Locate the cell with the specified text and output its (X, Y) center coordinate. 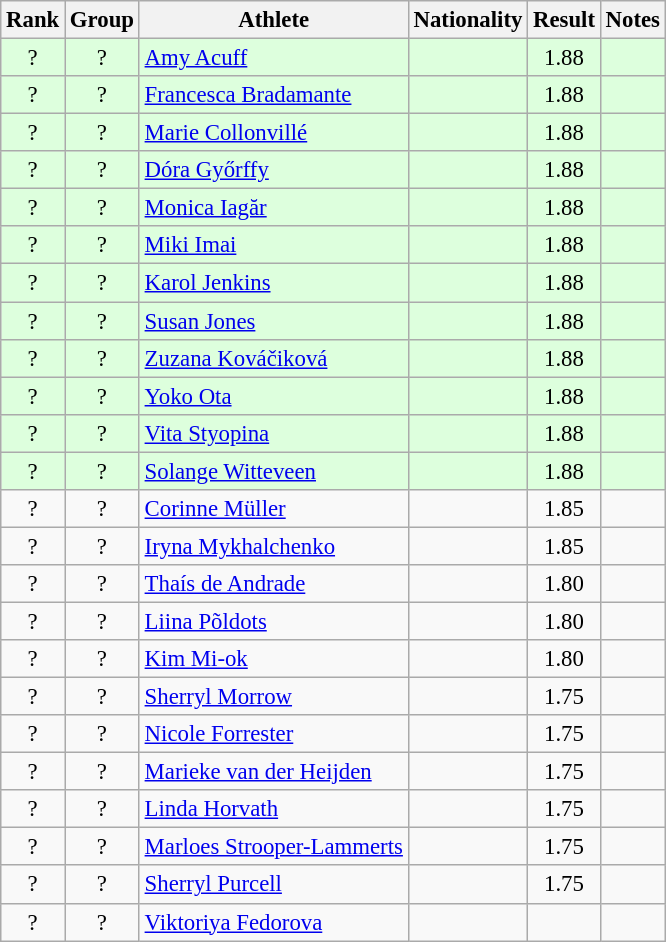
Dóra Győrffy (274, 170)
Francesca Bradamante (274, 95)
Corinne Müller (274, 509)
Nationality (468, 20)
Vita Styopina (274, 433)
Kim Mi-ok (274, 659)
Group (102, 20)
Sherryl Purcell (274, 885)
Yoko Ota (274, 396)
Viktoriya Fedorova (274, 922)
Liina Põldots (274, 621)
Miki Imai (274, 245)
Marie Collonvillé (274, 133)
Solange Witteveen (274, 471)
Monica Iagăr (274, 208)
Marieke van der Heijden (274, 772)
Marloes Strooper-Lammerts (274, 847)
Karol Jenkins (274, 283)
Athlete (274, 20)
Nicole Forrester (274, 734)
Rank (33, 20)
Result (564, 20)
Zuzana Kováčiková (274, 358)
Iryna Mykhalchenko (274, 546)
Thaís de Andrade (274, 584)
Amy Acuff (274, 58)
Sherryl Morrow (274, 697)
Linda Horvath (274, 809)
Susan Jones (274, 321)
Notes (632, 20)
